Locate the cell with the specified text and output its (X, Y) center coordinate. 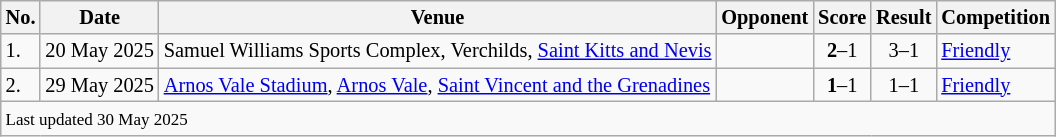
2–1 (842, 51)
Opponent (764, 17)
3–1 (904, 51)
Samuel Williams Sports Complex, Verchilds, Saint Kitts and Nevis (438, 51)
Competition (995, 17)
Arnos Vale Stadium, Arnos Vale, Saint Vincent and the Grenadines (438, 85)
Last updated 30 May 2025 (528, 118)
Result (904, 17)
1. (21, 51)
20 May 2025 (99, 51)
No. (21, 17)
Date (99, 17)
29 May 2025 (99, 85)
Venue (438, 17)
2. (21, 85)
Score (842, 17)
